Determine the (X, Y) coordinate at the center of the cell enclosing the given text.  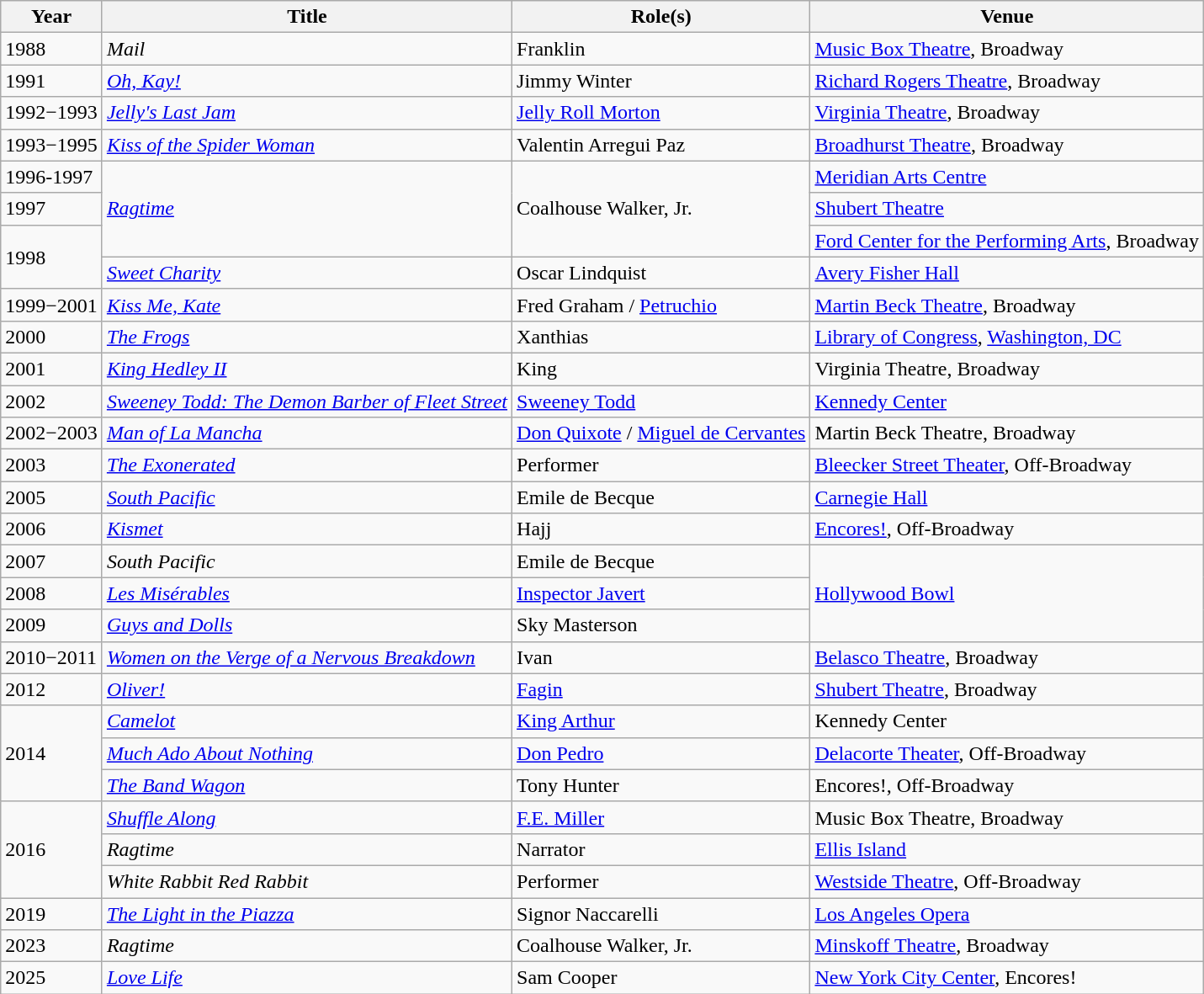
2009 (52, 625)
1997 (52, 209)
Much Ado About Nothing (306, 753)
Venue (1007, 17)
Kiss Me, Kate (306, 305)
Role(s) (661, 17)
Sweeney Todd (661, 401)
Hollywood Bowl (1007, 593)
2002−2003 (52, 433)
Bleecker Street Theater, Off-Broadway (1007, 465)
Franklin (661, 49)
Guys and Dolls (306, 625)
Fagin (661, 689)
Shubert Theatre (1007, 209)
Kiss of the Spider Woman (306, 145)
Oh, Kay! (306, 81)
2001 (52, 369)
The Band Wagon (306, 785)
Belasco Theatre, Broadway (1007, 657)
King Arthur (661, 721)
1988 (52, 49)
1991 (52, 81)
Jimmy Winter (661, 81)
The Exonerated (306, 465)
Tony Hunter (661, 785)
2016 (52, 849)
Ford Center for the Performing Arts, Broadway (1007, 241)
Title (306, 17)
2008 (52, 593)
1996-1997 (52, 177)
Ivan (661, 657)
Library of Congress, Washington, DC (1007, 337)
New York City Center, Encores! (1007, 978)
Narrator (661, 849)
1999−2001 (52, 305)
Signor Naccarelli (661, 913)
2000 (52, 337)
Ellis Island (1007, 849)
King Hedley II (306, 369)
Sky Masterson (661, 625)
Westside Theatre, Off-Broadway (1007, 881)
2014 (52, 753)
Oliver! (306, 689)
Les Misérables (306, 593)
Don Pedro (661, 753)
Oscar Lindquist (661, 273)
Hajj (661, 529)
1992−1993 (52, 113)
Don Quixote / Miguel de Cervantes (661, 433)
Los Angeles Opera (1007, 913)
Carnegie Hall (1007, 497)
Women on the Verge of a Nervous Breakdown (306, 657)
2010−2011 (52, 657)
White Rabbit Red Rabbit (306, 881)
2012 (52, 689)
2019 (52, 913)
The Light in the Piazza (306, 913)
Jelly's Last Jam (306, 113)
Kismet (306, 529)
2003 (52, 465)
Mail (306, 49)
2023 (52, 946)
Delacorte Theater, Off-Broadway (1007, 753)
Year (52, 17)
Shuffle Along (306, 817)
Sam Cooper (661, 978)
1993−1995 (52, 145)
Sweet Charity (306, 273)
Fred Graham / Petruchio (661, 305)
Sweeney Todd: The Demon Barber of Fleet Street (306, 401)
Broadhurst Theatre, Broadway (1007, 145)
2002 (52, 401)
Camelot (306, 721)
Love Life (306, 978)
Man of La Mancha (306, 433)
Avery Fisher Hall (1007, 273)
Valentin Arregui Paz (661, 145)
2006 (52, 529)
2025 (52, 978)
Shubert Theatre, Broadway (1007, 689)
King (661, 369)
Richard Rogers Theatre, Broadway (1007, 81)
Xanthias (661, 337)
F.E. Miller (661, 817)
Meridian Arts Centre (1007, 177)
Jelly Roll Morton (661, 113)
2005 (52, 497)
1998 (52, 257)
Inspector Javert (661, 593)
Minskoff Theatre, Broadway (1007, 946)
2007 (52, 561)
The Frogs (306, 337)
